Capture the cell that displays the provided text and extract its [X, Y] central coordinate. 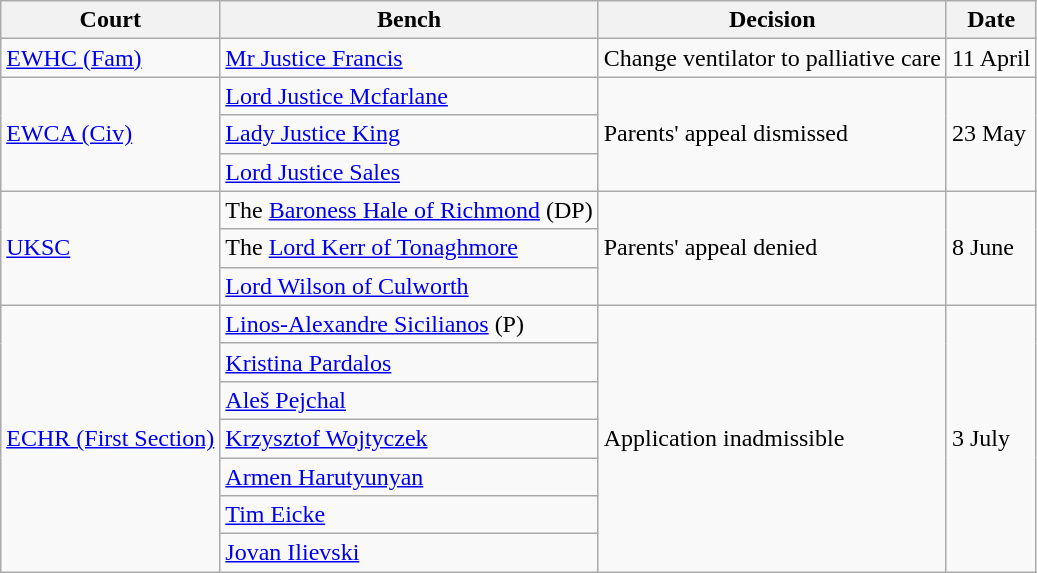
Lord Wilson of Culworth [409, 286]
Aleš Pejchal [409, 400]
Bench [409, 20]
Lord Justice Sales [409, 172]
23 May [991, 134]
EWHC (Fam) [110, 58]
Lord Justice Mcfarlane [409, 96]
Jovan Ilievski [409, 553]
3 July [991, 438]
Court [110, 20]
Decision [772, 20]
The Baroness Hale of Richmond (DP) [409, 210]
EWCA (Civ) [110, 134]
Parents' appeal dismissed [772, 134]
Kristina Pardalos [409, 362]
Armen Harutyunyan [409, 477]
Lady Justice King [409, 134]
ECHR (First Section) [110, 438]
Change ventilator to palliative care [772, 58]
Krzysztof Wojtyczek [409, 438]
Linos-Alexandre Sicilianos (P) [409, 324]
8 June [991, 248]
Tim Eicke [409, 515]
Application inadmissible [772, 438]
Date [991, 20]
The Lord Kerr of Tonaghmore [409, 248]
Parents' appeal denied [772, 248]
11 April [991, 58]
UKSC [110, 248]
Mr Justice Francis [409, 58]
